Provide the (x, y) coordinate of the cell's center where the given text is located.  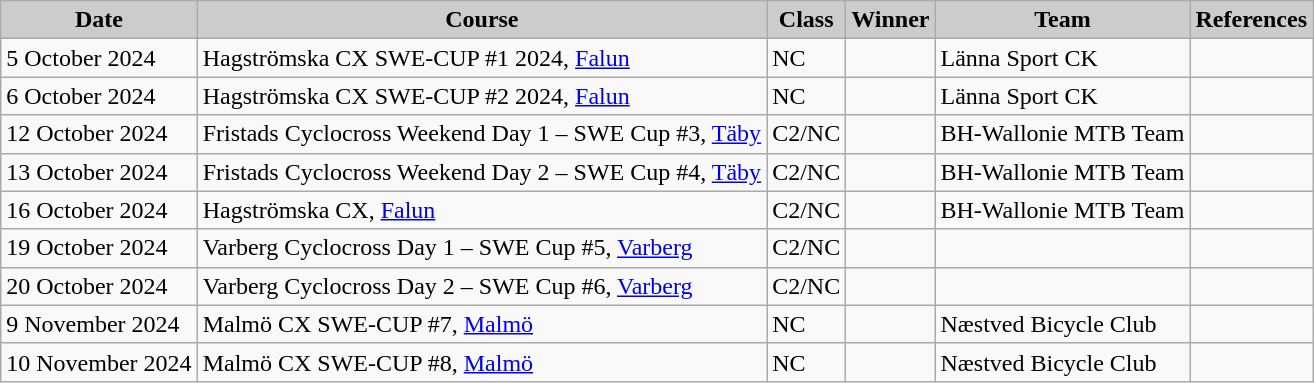
Date (99, 20)
Hagströmska CX, Falun (482, 210)
Hagströmska CX SWE-CUP #1 2024, Falun (482, 58)
6 October 2024 (99, 96)
Varberg Cyclocross Day 2 – SWE Cup #6, Varberg (482, 286)
Hagströmska CX SWE-CUP #2 2024, Falun (482, 96)
Course (482, 20)
Fristads Cyclocross Weekend Day 1 – SWE Cup #3, Täby (482, 134)
Varberg Cyclocross Day 1 – SWE Cup #5, Varberg (482, 248)
12 October 2024 (99, 134)
13 October 2024 (99, 172)
Team (1062, 20)
19 October 2024 (99, 248)
Malmö CX SWE-CUP #8, Malmö (482, 362)
Malmö CX SWE-CUP #7, Malmö (482, 324)
Winner (890, 20)
9 November 2024 (99, 324)
Fristads Cyclocross Weekend Day 2 – SWE Cup #4, Täby (482, 172)
Class (806, 20)
16 October 2024 (99, 210)
References (1252, 20)
20 October 2024 (99, 286)
5 October 2024 (99, 58)
10 November 2024 (99, 362)
